Find where the given text appears and provide that cell's center as [x, y] coordinate. 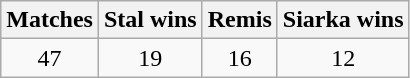
19 [150, 58]
Siarka wins [343, 20]
Matches [50, 20]
12 [343, 58]
Stal wins [150, 20]
16 [240, 58]
Remis [240, 20]
47 [50, 58]
